Detect which cell encompasses the target text, then output its (X, Y) center coordinate. 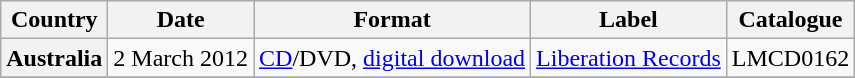
Liberation Records (629, 58)
Country (54, 20)
CD/DVD, digital download (392, 58)
Date (181, 20)
Label (629, 20)
Australia (54, 58)
Catalogue (790, 20)
LMCD0162 (790, 58)
Format (392, 20)
2 March 2012 (181, 58)
